Detect which cell encompasses the target text, then output its (x, y) center coordinate. 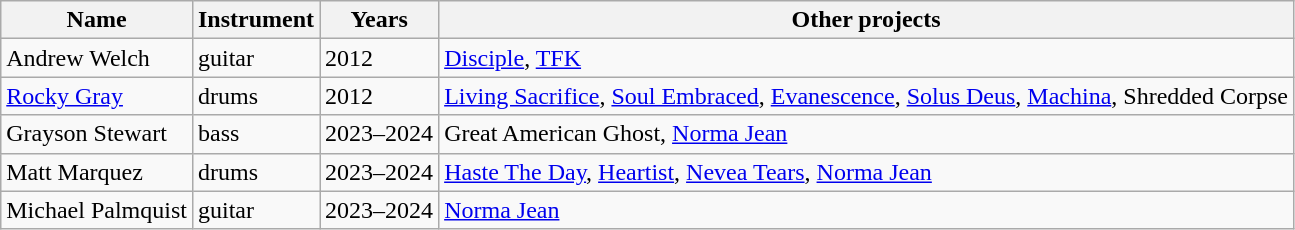
bass (256, 134)
Andrew Welch (97, 58)
Grayson Stewart (97, 134)
Rocky Gray (97, 96)
Living Sacrifice, Soul Embraced, Evanescence, Solus Deus, Machina, Shredded Corpse (866, 96)
Disciple, TFK (866, 58)
Michael Palmquist (97, 210)
Years (380, 20)
Haste The Day, Heartist, Nevea Tears, Norma Jean (866, 172)
Matt Marquez (97, 172)
Great American Ghost, Norma Jean (866, 134)
Name (97, 20)
Norma Jean (866, 210)
Other projects (866, 20)
Instrument (256, 20)
